Extract the [X, Y] coordinate from the center of the cell holding the provided text.  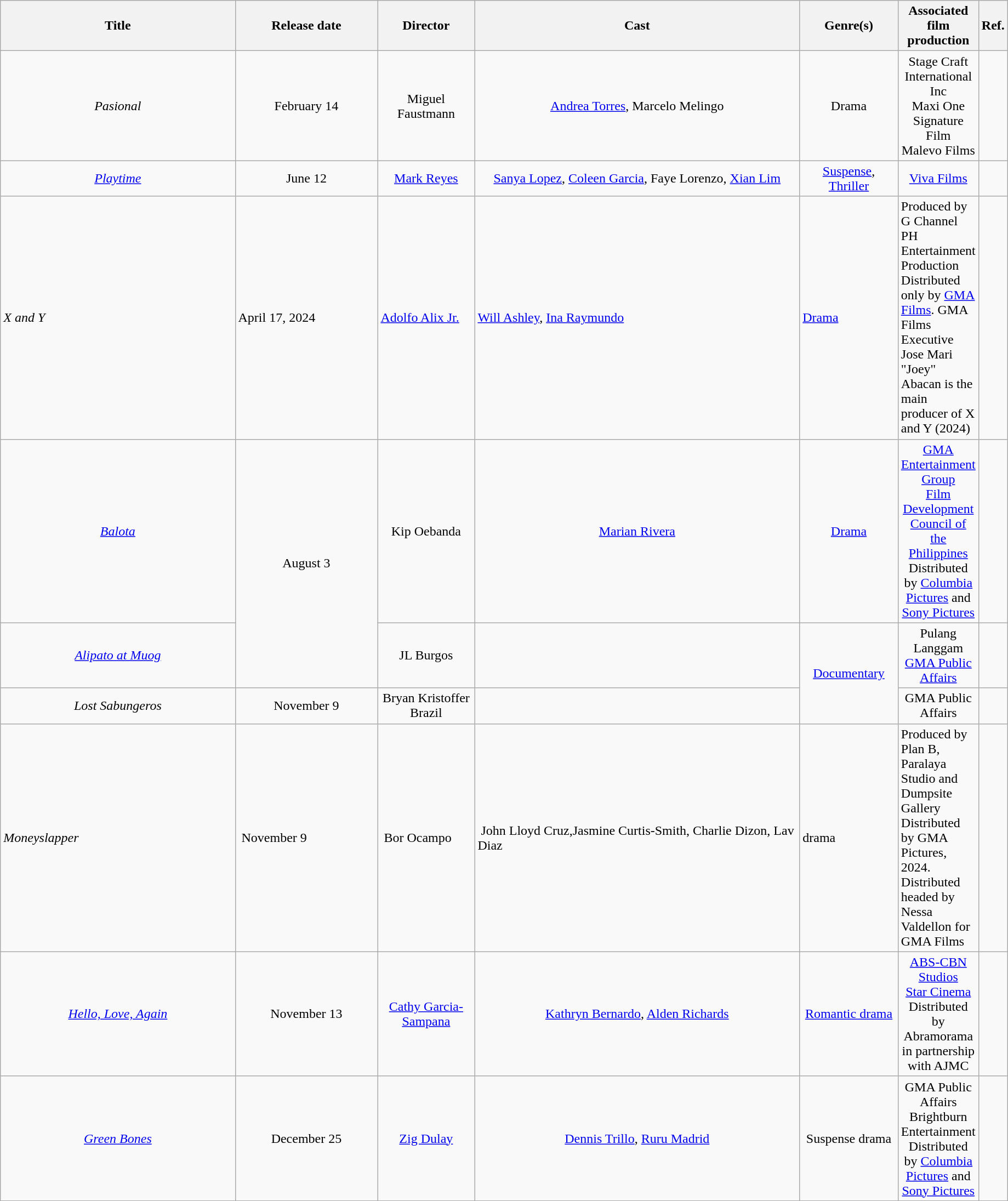
Cast [637, 26]
November 13 [306, 1014]
Suspense drama [849, 1138]
August 3 [306, 563]
December 25 [306, 1138]
Marian Rivera [637, 531]
Will Ashley, Ina Raymundo [637, 318]
Title [118, 26]
Director [426, 26]
John Lloyd Cruz,Jasmine Curtis-Smith, Charlie Dizon, Lav Diaz [637, 838]
Sanya Lopez, Coleen Garcia, Faye Lorenzo, Xian Lim [637, 179]
JL Burgos [426, 656]
Bryan Kristoffer Brazil [426, 706]
drama [849, 838]
Playtime [118, 179]
Release date [306, 26]
GMA Public Affairs [938, 706]
Green Bones [118, 1138]
Zig Dulay [426, 1138]
Lost Sabungeros [118, 706]
Pasional [118, 106]
GMA Public AffairsBrightburn EntertainmentDistributed by Columbia Pictures and Sony Pictures [938, 1138]
Ref. [993, 26]
Romantic drama [849, 1014]
Mark Reyes [426, 179]
Dennis Trillo, Ruru Madrid [637, 1138]
Suspense, Thriller [849, 179]
Hello, Love, Again [118, 1014]
ABS-CBN StudiosStar CinemaDistributed by Abramorama in partnership with AJMC [938, 1014]
Documentary [849, 673]
Cathy Garcia-Sampana [426, 1014]
Adolfo Alix Jr. [426, 318]
Associated film production [938, 26]
June 12 [306, 179]
Produced by Plan B, Paralaya Studio and Dumpsite GalleryDistributed by GMA Pictures, 2024. Distributed headed by Nessa Valdellon for GMA Films [938, 838]
Bor Ocampo [426, 838]
Pulang LanggamGMA Public Affairs [938, 656]
Kathryn Bernardo, Alden Richards [637, 1014]
Alipato at Muog [118, 656]
X and Y [118, 318]
GMA Entertainment GroupFilm Development Council of the PhilippinesDistributed by Columbia Pictures and Sony Pictures [938, 531]
April 17, 2024 [306, 318]
February 14 [306, 106]
Genre(s) [849, 26]
Viva Films [938, 179]
Miguel Faustmann [426, 106]
Andrea Torres, Marcelo Melingo [637, 106]
Balota [118, 531]
Kip Oebanda [426, 531]
Stage Craft International IncMaxi One Signature FilmMalevo Films [938, 106]
Moneyslapper [118, 838]
